Locate the cell with the specified text and output its (X, Y) center coordinate. 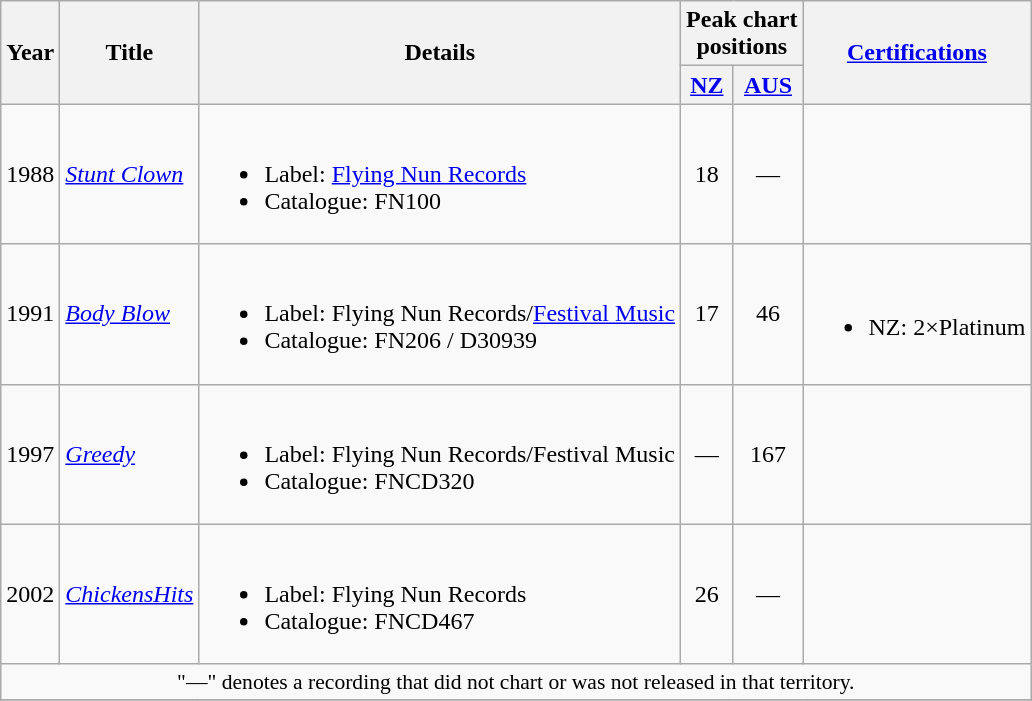
1988 (30, 174)
167 (768, 454)
Stunt Clown (130, 174)
AUS (768, 85)
Label: Flying Nun Records/Festival MusicCatalogue: FNCD320 (440, 454)
Title (130, 52)
Year (30, 52)
17 (707, 314)
ChickensHits (130, 594)
Label: Flying Nun RecordsCatalogue: FNCD467 (440, 594)
Details (440, 52)
"—" denotes a recording that did not chart or was not released in that territory. (516, 682)
Greedy (130, 454)
Peak chartpositions (742, 34)
Certifications (917, 52)
NZ (707, 85)
26 (707, 594)
Label: Flying Nun Records/Festival MusicCatalogue: FN206 / D30939 (440, 314)
18 (707, 174)
Body Blow (130, 314)
2002 (30, 594)
46 (768, 314)
NZ: 2×Platinum (917, 314)
Label: Flying Nun RecordsCatalogue: FN100 (440, 174)
1997 (30, 454)
1991 (30, 314)
